Pinpoint the cell where the given text exists, returning its (x, y) midpoint coordinate. 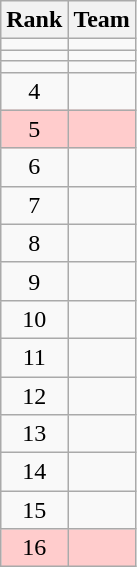
9 (34, 281)
Rank (34, 20)
4 (34, 91)
10 (34, 319)
14 (34, 472)
16 (34, 548)
7 (34, 205)
13 (34, 434)
Team (102, 20)
8 (34, 243)
6 (34, 167)
5 (34, 129)
15 (34, 510)
11 (34, 357)
12 (34, 395)
